Extract the (X, Y) coordinate from the center of the cell holding the provided text.  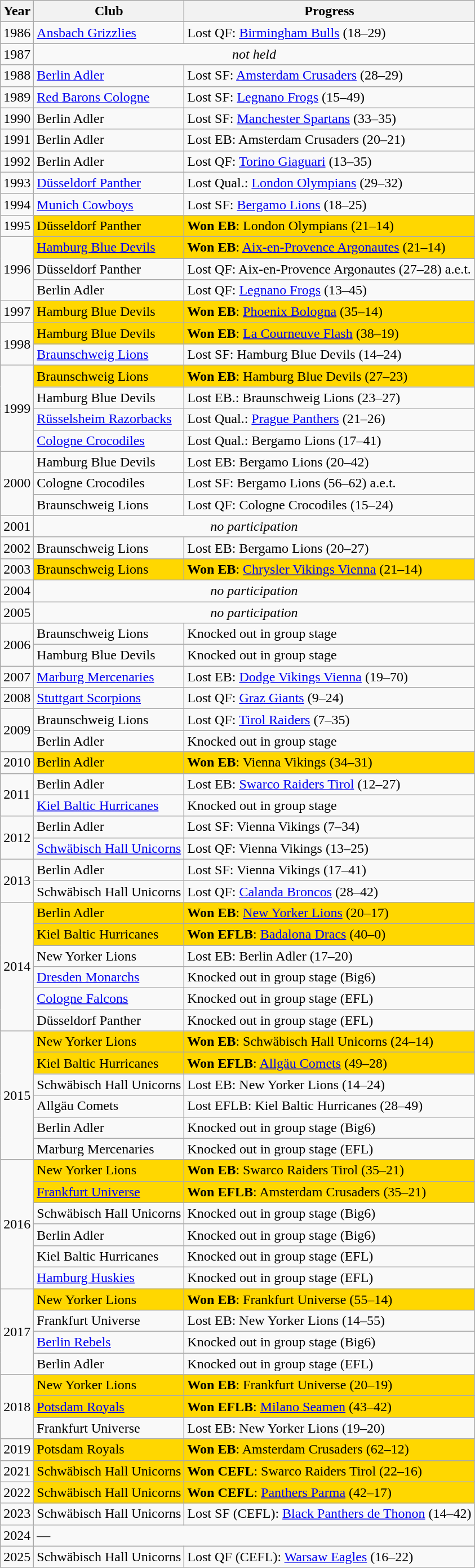
Dresden Monarchs (109, 977)
Won EB: La Courneuve Flash (38–19) (329, 333)
Lost EB.: Braunschweig Lions (23–27) (329, 398)
Lost QF: Vienna Vikings (13–25) (329, 848)
1988 (17, 76)
Lost SF: Hamburg Blue Devils (14–24) (329, 355)
Won EB: New Yorker Lions (20–17) (329, 913)
Lost SF: Manchester Spartans (33–35) (329, 118)
Lost EB: Bergamo Lions (20–27) (329, 548)
Won EB: Frankfurt Universe (55–14) (329, 1299)
2004 (17, 591)
Won EB: Phoenix Bologna (35–14) (329, 312)
Lost Qual.: London Olympians (29–32) (329, 183)
Munich Cowboys (109, 204)
1994 (17, 204)
2008 (17, 698)
Lost QF: Cologne Crocodiles (15–24) (329, 505)
Ansbach Grizzlies (109, 33)
Won EFLB: Amsterdam Crusaders (35–21) (329, 1192)
2018 (17, 1407)
Lost QF: Aix-en-Provence Argonautes (27–28) a.e.t. (329, 269)
Won EB: Hamburg Blue Devils (27–23) (329, 376)
2022 (17, 1492)
2009 (17, 730)
Lost EB: Bergamo Lions (20–42) (329, 462)
2021 (17, 1471)
1995 (17, 226)
Won CEFL: Swarco Raiders Tirol (22–16) (329, 1471)
Berlin Rebels (109, 1342)
Lost SF: Vienna Vikings (7–34) (329, 827)
2000 (17, 483)
1986 (17, 33)
2003 (17, 569)
Lost QF: Torino Giaguari (13–35) (329, 161)
Won EFLB: Allgäu Comets (49–28) (329, 1063)
Won EB: Frankfurt Universe (20–19) (329, 1385)
2002 (17, 548)
Won EFLB: Badalona Dracs (40–0) (329, 934)
Red Barons Cologne (109, 97)
Year (17, 11)
— (254, 1535)
2006 (17, 645)
Won EFLB: Milano Seamen (43–42) (329, 1407)
Lost SF (CEFL): Black Panthers de Thonon (14–42) (329, 1514)
Lost QF: Legnano Frogs (13–45) (329, 290)
Lost EB: Swarco Raiders Tirol (12–27) (329, 784)
1998 (17, 344)
Stuttgart Scorpions (109, 698)
Lost SF: Vienna Vikings (17–41) (329, 870)
Hamburg Huskies (109, 1278)
Won EB: Schwäbisch Hall Unicorns (24–14) (329, 1042)
Rüsselsheim Razorbacks (109, 419)
1990 (17, 118)
Lost EB: Amsterdam Crusaders (20–21) (329, 140)
Lost QF: Calanda Broncos (28–42) (329, 891)
1993 (17, 183)
1999 (17, 408)
Won EB: Aix-en-Provence Argonautes (21–14) (329, 247)
Lost QF (CEFL): Warsaw Eagles (16–22) (329, 1557)
2016 (17, 1224)
Lost EB: New Yorker Lions (14–55) (329, 1321)
2001 (17, 526)
2024 (17, 1535)
1991 (17, 140)
Won EB: Chrysler Vikings Vienna (21–14) (329, 569)
2015 (17, 1095)
Lost SF: Bergamo Lions (18–25) (329, 204)
2019 (17, 1450)
Lost QF: Birmingham Bulls (18–29) (329, 33)
1996 (17, 268)
Lost EB: New Yorker Lions (19–20) (329, 1428)
Won EB: Amsterdam Crusaders (62–12) (329, 1450)
Cologne Falcons (109, 999)
Progress (329, 11)
2017 (17, 1331)
2010 (17, 763)
Lost Qual.: Bergamo Lions (17–41) (329, 441)
2023 (17, 1514)
2014 (17, 966)
Allgäu Comets (109, 1106)
Lost EB: Dodge Vikings Vienna (19–70) (329, 677)
Lost EB: Berlin Adler (17–20) (329, 956)
1992 (17, 161)
Won CEFL: Panthers Parma (42–17) (329, 1492)
2025 (17, 1557)
Lost EB: New Yorker Lions (14–24) (329, 1085)
Lost SF: Legnano Frogs (15–49) (329, 97)
Won EB: London Olympians (21–14) (329, 226)
2012 (17, 838)
Lost QF: Tirol Raiders (7–35) (329, 720)
2013 (17, 880)
1989 (17, 97)
2011 (17, 795)
Club (109, 11)
2005 (17, 612)
Won EB: Swarco Raiders Tirol (35–21) (329, 1170)
Lost SF: Bergamo Lions (56–62) a.e.t. (329, 483)
Lost SF: Amsterdam Crusaders (28–29) (329, 76)
not held (254, 54)
Lost QF: Graz Giants (9–24) (329, 698)
1987 (17, 54)
1997 (17, 312)
2007 (17, 677)
Won EB: Vienna Vikings (34–31) (329, 763)
Lost EFLB: Kiel Baltic Hurricanes (28–49) (329, 1106)
Lost Qual.: Prague Panthers (21–26) (329, 419)
